Determine the (x, y) coordinate at the center of the cell enclosing the given text.  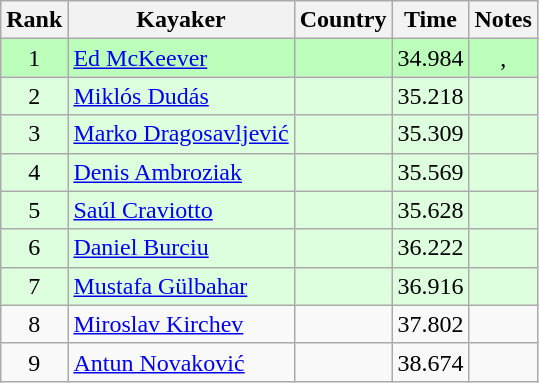
Notes (503, 20)
37.802 (430, 324)
Ed McKeever (181, 58)
Denis Ambroziak (181, 172)
9 (34, 362)
35.218 (430, 96)
Rank (34, 20)
Antun Novaković (181, 362)
4 (34, 172)
Country (343, 20)
36.222 (430, 248)
35.569 (430, 172)
Mustafa Gülbahar (181, 286)
Marko Dragosavljević (181, 134)
7 (34, 286)
36.916 (430, 286)
35.309 (430, 134)
Time (430, 20)
34.984 (430, 58)
Daniel Burciu (181, 248)
Miroslav Kirchev (181, 324)
1 (34, 58)
Saúl Craviotto (181, 210)
38.674 (430, 362)
5 (34, 210)
2 (34, 96)
Miklós Dudás (181, 96)
6 (34, 248)
35.628 (430, 210)
8 (34, 324)
3 (34, 134)
Kayaker (181, 20)
, (503, 58)
